Identify which cell holds the provided text, then report its [x, y] central coordinate. 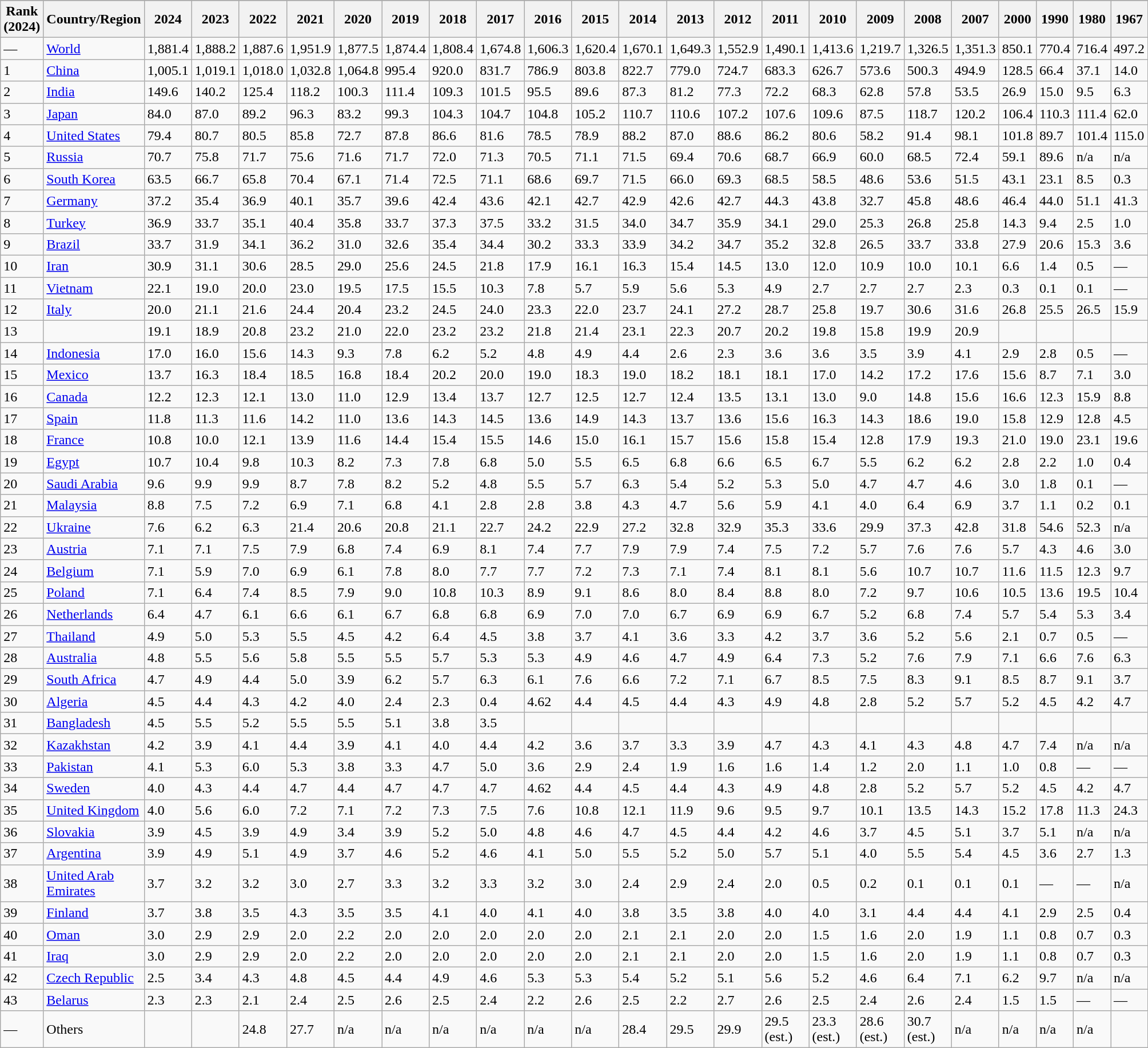
29.5 [691, 1029]
17.6 [975, 375]
87.5 [880, 114]
1980 [1092, 19]
14.9 [596, 419]
Indonesia [94, 353]
Czech Republic [94, 978]
1,877.5 [358, 49]
15 [22, 375]
54.6 [1054, 527]
2009 [880, 19]
78.9 [596, 136]
18.9 [215, 332]
14.8 [927, 397]
Australia [94, 658]
63.5 [168, 179]
59.1 [1018, 157]
34 [22, 788]
19 [22, 462]
2007 [975, 19]
22 [22, 527]
Others [94, 1029]
Country/Region [94, 19]
2019 [406, 19]
16 [22, 397]
Sweden [94, 788]
23.3 (est.) [832, 1029]
9.4 [1054, 222]
13.1 [786, 397]
110.7 [643, 114]
22.7 [501, 527]
716.4 [1092, 49]
2 [22, 92]
23.3 [548, 310]
40.4 [310, 222]
12 [22, 310]
19.9 [927, 332]
51.5 [975, 179]
494.9 [975, 70]
1,674.8 [501, 49]
12.0 [832, 266]
23 [22, 549]
42.1 [548, 201]
3.1 [880, 912]
10.6 [975, 592]
19.7 [880, 310]
779.0 [691, 70]
16.0 [215, 353]
46.4 [1018, 201]
South Korea [94, 179]
Iran [94, 266]
Brazil [94, 244]
Italy [94, 310]
42.4 [453, 201]
69.4 [691, 157]
1,881.4 [168, 49]
17 [22, 419]
35.8 [358, 222]
104.3 [453, 114]
115.0 [1130, 136]
Iraq [94, 956]
62.8 [880, 92]
1990 [1054, 19]
35.9 [738, 222]
32.6 [406, 244]
31.6 [975, 310]
26.9 [1018, 92]
1,620.4 [596, 49]
66.0 [691, 179]
2018 [453, 19]
20.4 [358, 310]
31.1 [215, 266]
803.8 [596, 70]
65.8 [263, 179]
52.3 [1092, 527]
70.4 [310, 179]
France [94, 440]
70.5 [548, 157]
36 [22, 832]
Argentina [94, 854]
70.7 [168, 157]
Algeria [94, 702]
24.4 [310, 310]
85.8 [310, 136]
86.2 [786, 136]
35.3 [786, 527]
43.1 [1018, 179]
1,888.2 [215, 49]
United States [94, 136]
8.4 [738, 592]
101.5 [501, 92]
China [94, 70]
2021 [310, 19]
Thailand [94, 636]
497.2 [1130, 49]
28.5 [310, 266]
27.7 [310, 1029]
110.3 [1054, 114]
95.5 [548, 92]
18.3 [596, 375]
1967 [1130, 19]
1,019.1 [215, 70]
Egypt [94, 462]
9.3 [358, 353]
17.8 [1054, 810]
1,326.5 [927, 49]
128.5 [1018, 70]
920.0 [453, 70]
1,951.9 [310, 49]
1,606.3 [548, 49]
84.0 [168, 114]
5 [22, 157]
79.4 [168, 136]
33.8 [975, 244]
39.6 [406, 201]
United Arab Emirates [94, 883]
125.4 [263, 92]
683.3 [786, 70]
72.2 [786, 92]
33 [22, 767]
28.7 [786, 310]
28.4 [643, 1029]
1,005.1 [168, 70]
15.7 [691, 440]
37.1 [1092, 70]
38 [22, 883]
World [94, 49]
626.7 [832, 70]
89.2 [263, 114]
Poland [94, 592]
53.5 [975, 92]
35.7 [358, 201]
44.3 [786, 201]
Kazakhstan [94, 745]
30.2 [548, 244]
2013 [691, 19]
20.7 [738, 332]
24.0 [501, 310]
Bangladesh [94, 723]
96.3 [310, 114]
109.6 [832, 114]
995.4 [406, 70]
850.1 [1018, 49]
39 [22, 912]
66.9 [832, 157]
75.6 [310, 157]
32 [22, 745]
Austria [94, 549]
23.7 [643, 310]
58.5 [832, 179]
24.2 [548, 527]
32.7 [880, 201]
67.1 [358, 179]
Belgium [94, 571]
1,649.3 [691, 49]
831.7 [501, 70]
80.7 [215, 136]
29.5 (est.) [786, 1029]
66.4 [1054, 70]
15.2 [1018, 810]
109.3 [453, 92]
25.5 [1054, 310]
19.6 [1130, 440]
71.4 [406, 179]
Saudi Arabia [94, 484]
9.8 [263, 462]
1.8 [1054, 484]
19.8 [832, 332]
43.6 [501, 201]
118.2 [310, 92]
Spain [94, 419]
35 [22, 810]
42 [22, 978]
12.2 [168, 397]
10.5 [1018, 592]
1,670.1 [643, 49]
80.5 [263, 136]
58.2 [880, 136]
1.3 [1130, 854]
28 [22, 658]
31.0 [358, 244]
105.2 [596, 114]
99.3 [406, 114]
Rank (2024) [22, 19]
1,018.0 [263, 70]
34.2 [691, 244]
15.3 [1092, 244]
62.0 [1130, 114]
34.4 [501, 244]
69.7 [596, 179]
32.9 [738, 527]
14.0 [1130, 70]
31 [22, 723]
37.2 [168, 201]
88.6 [738, 136]
12.4 [691, 397]
500.3 [927, 70]
2014 [643, 19]
40.1 [310, 201]
104.7 [501, 114]
1,064.8 [358, 70]
77.3 [738, 92]
2008 [927, 19]
Pakistan [94, 767]
14.6 [548, 440]
27 [22, 636]
42.8 [975, 527]
107.2 [738, 114]
21.6 [263, 310]
72.4 [975, 157]
2020 [358, 19]
53.6 [927, 179]
Finland [94, 912]
33.2 [548, 222]
16.6 [1018, 397]
2000 [1018, 19]
11.9 [691, 810]
20 [22, 484]
1,490.1 [786, 49]
11.8 [168, 419]
1 [22, 70]
87.8 [406, 136]
24.3 [1130, 810]
11.5 [1054, 571]
Mexico [94, 375]
18.2 [691, 375]
1,351.3 [975, 49]
42.9 [643, 201]
Germany [94, 201]
2024 [168, 19]
19.1 [168, 332]
33.3 [596, 244]
51.1 [1092, 201]
25.3 [880, 222]
118.7 [927, 114]
101.4 [1092, 136]
8.3 [927, 680]
1,219.7 [880, 49]
91.4 [927, 136]
Belarus [94, 1000]
30.9 [168, 266]
37 [22, 854]
71.3 [501, 157]
786.9 [548, 70]
60.0 [880, 157]
1,808.4 [453, 49]
9 [22, 244]
22.9 [596, 527]
71.6 [358, 157]
Netherlands [94, 614]
2011 [786, 19]
30.7 (est.) [927, 1029]
3 [22, 114]
110.6 [691, 114]
Turkey [94, 222]
22.1 [168, 288]
57.8 [927, 92]
43 [22, 1000]
34.0 [643, 222]
29 [22, 680]
Vietnam [94, 288]
18.5 [310, 375]
68.3 [832, 92]
35.1 [263, 222]
Slovakia [94, 832]
72.7 [358, 136]
140.2 [215, 92]
17.2 [927, 375]
19.3 [975, 440]
31.8 [1018, 527]
573.6 [880, 70]
88.2 [643, 136]
Malaysia [94, 505]
10 [22, 266]
6 [22, 179]
37.5 [501, 222]
24 [22, 571]
72.5 [453, 179]
Ukraine [94, 527]
18.6 [927, 419]
81.2 [691, 92]
21 [22, 505]
31.9 [215, 244]
Oman [94, 934]
31.5 [596, 222]
107.6 [786, 114]
98.1 [975, 136]
23.0 [310, 288]
43.8 [832, 201]
28.6 (est.) [880, 1029]
1,032.8 [310, 70]
33.6 [832, 527]
1,874.4 [406, 49]
104.8 [548, 114]
8.6 [643, 592]
24.1 [691, 310]
India [94, 92]
89.7 [1054, 136]
149.6 [168, 92]
2015 [596, 19]
2012 [738, 19]
27.9 [1018, 244]
Russia [94, 157]
13.9 [310, 440]
101.8 [1018, 136]
70.6 [738, 157]
11 [22, 288]
68.7 [786, 157]
1,887.6 [263, 49]
75.8 [215, 157]
1,552.9 [738, 49]
41.3 [1130, 201]
16.8 [358, 375]
7 [22, 201]
41 [22, 956]
25.6 [406, 266]
1.2 [880, 767]
17.5 [406, 288]
106.4 [1018, 114]
44.0 [1054, 201]
United Kingdom [94, 810]
87.3 [643, 92]
26 [22, 614]
72.0 [453, 157]
69.3 [738, 179]
68.6 [548, 179]
35.2 [786, 244]
20.9 [975, 332]
36.2 [310, 244]
81.6 [501, 136]
Japan [94, 114]
4 [22, 136]
42.6 [691, 201]
45.8 [927, 201]
33.9 [643, 244]
12.5 [596, 397]
2017 [501, 19]
18 [22, 440]
30 [22, 702]
24.8 [263, 1029]
8.9 [548, 592]
14 [22, 353]
1,413.6 [832, 49]
Canada [94, 397]
22.3 [691, 332]
2022 [263, 19]
822.7 [643, 70]
10.9 [880, 266]
5.8 [310, 658]
83.2 [358, 114]
86.6 [453, 136]
14.4 [406, 440]
2010 [832, 19]
8 [22, 222]
724.7 [738, 70]
66.7 [215, 179]
25 [22, 592]
80.6 [832, 136]
13.4 [453, 397]
2016 [548, 19]
120.2 [975, 114]
100.3 [358, 92]
40 [22, 934]
78.5 [548, 136]
2023 [215, 19]
770.4 [1054, 49]
13 [22, 332]
South Africa [94, 680]
